Provide the [x, y] coordinate of the cell's center where the given text is located.  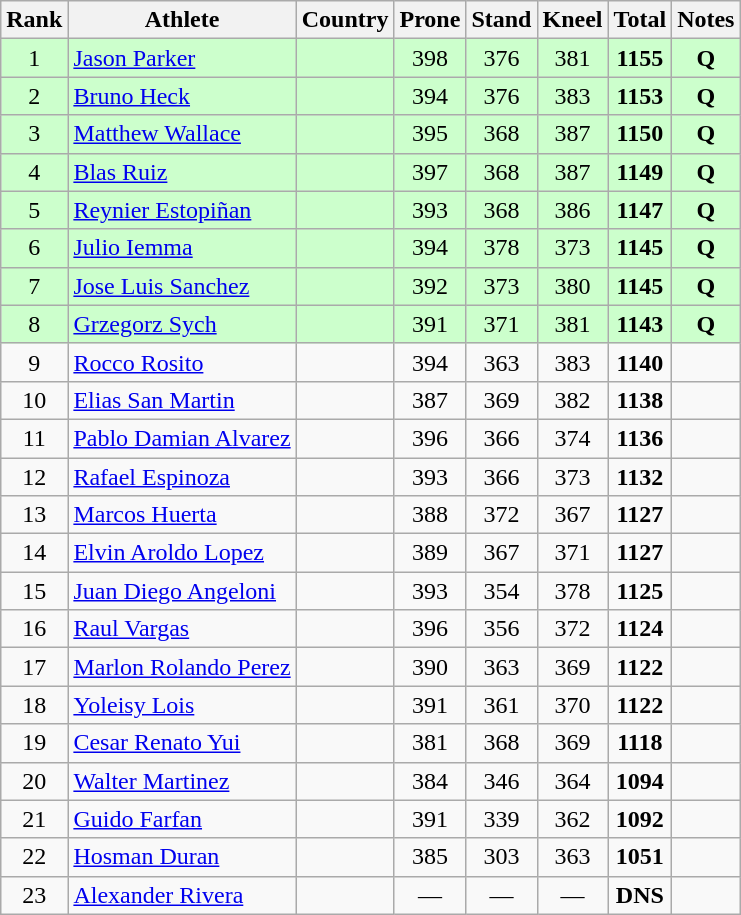
Guido Farfan [182, 819]
20 [34, 781]
1155 [640, 58]
398 [430, 58]
384 [430, 781]
303 [502, 857]
Reynier Estopiñan [182, 210]
Pablo Damian Alvarez [182, 438]
7 [34, 286]
18 [34, 705]
362 [572, 819]
354 [502, 591]
370 [572, 705]
361 [502, 705]
356 [502, 629]
392 [430, 286]
Rank [34, 20]
4 [34, 172]
1147 [640, 210]
Marlon Rolando Perez [182, 667]
1 [34, 58]
1118 [640, 743]
Jason Parker [182, 58]
Prone [430, 20]
Juan Diego Angeloni [182, 591]
1125 [640, 591]
17 [34, 667]
Notes [706, 20]
395 [430, 134]
388 [430, 515]
Bruno Heck [182, 96]
Country [345, 20]
Grzegorz Sych [182, 324]
12 [34, 477]
385 [430, 857]
374 [572, 438]
386 [572, 210]
19 [34, 743]
346 [502, 781]
Raul Vargas [182, 629]
Alexander Rivera [182, 895]
339 [502, 819]
Hosman Duran [182, 857]
21 [34, 819]
10 [34, 400]
15 [34, 591]
Kneel [572, 20]
23 [34, 895]
397 [430, 172]
8 [34, 324]
Cesar Renato Yui [182, 743]
1094 [640, 781]
Rocco Rosito [182, 362]
5 [34, 210]
2 [34, 96]
1149 [640, 172]
Yoleisy Lois [182, 705]
1092 [640, 819]
Walter Martinez [182, 781]
1124 [640, 629]
1153 [640, 96]
14 [34, 553]
1138 [640, 400]
1136 [640, 438]
Julio Iemma [182, 248]
1150 [640, 134]
Marcos Huerta [182, 515]
1051 [640, 857]
364 [572, 781]
Blas Ruiz [182, 172]
Stand [502, 20]
389 [430, 553]
390 [430, 667]
1132 [640, 477]
9 [34, 362]
22 [34, 857]
Elias San Martin [182, 400]
16 [34, 629]
13 [34, 515]
382 [572, 400]
Total [640, 20]
Jose Luis Sanchez [182, 286]
Elvin Aroldo Lopez [182, 553]
6 [34, 248]
DNS [640, 895]
Matthew Wallace [182, 134]
3 [34, 134]
11 [34, 438]
1143 [640, 324]
380 [572, 286]
1140 [640, 362]
Rafael Espinoza [182, 477]
Athlete [182, 20]
